For the text-containing cell, return its midpoint in (x, y) coordinate format. 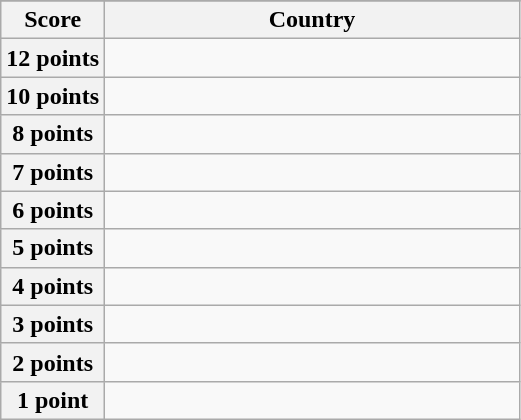
4 points (53, 286)
Score (53, 20)
1 point (53, 400)
3 points (53, 324)
12 points (53, 58)
Country (312, 20)
2 points (53, 362)
5 points (53, 248)
7 points (53, 172)
10 points (53, 96)
6 points (53, 210)
8 points (53, 134)
